Provide the [x, y] coordinate of the cell's center where the given text is located.  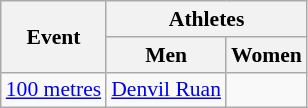
Men [166, 55]
Women [266, 55]
Event [54, 36]
Athletes [206, 19]
100 metres [54, 90]
Denvil Ruan [166, 90]
